From the cell containing the given text, extract its center point as [x, y] coordinate. 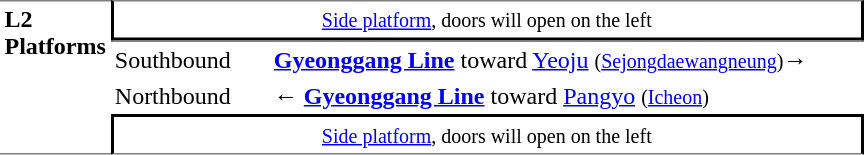
Southbound [190, 59]
L2Platforms [55, 77]
Northbound [190, 96]
← Gyeonggang Line toward Pangyo (Icheon) [566, 96]
Gyeonggang Line toward Yeoju (Sejongdaewangneung)→ [566, 59]
